Find where the given text appears and provide that cell's center as (X, Y) coordinate. 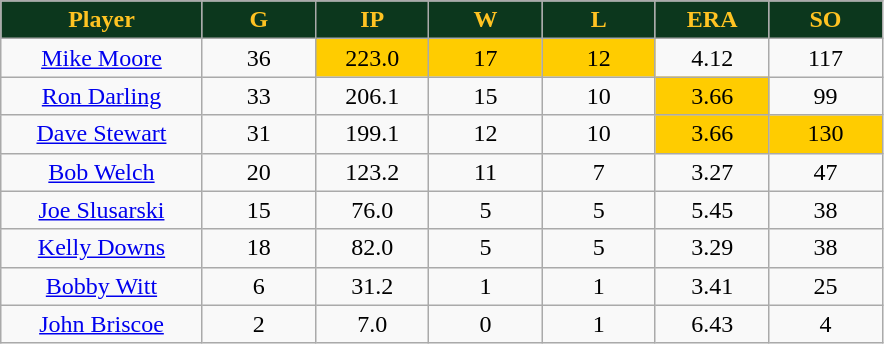
123.2 (372, 172)
3.29 (712, 248)
31.2 (372, 286)
18 (258, 248)
6 (258, 286)
SO (826, 20)
99 (826, 96)
3.41 (712, 286)
4.12 (712, 58)
Bob Welch (102, 172)
76.0 (372, 210)
Kelly Downs (102, 248)
L (598, 20)
2 (258, 324)
Joe Slusarski (102, 210)
117 (826, 58)
6.43 (712, 324)
20 (258, 172)
Bobby Witt (102, 286)
33 (258, 96)
7.0 (372, 324)
17 (486, 58)
IP (372, 20)
3.27 (712, 172)
199.1 (372, 134)
31 (258, 134)
206.1 (372, 96)
223.0 (372, 58)
82.0 (372, 248)
47 (826, 172)
7 (598, 172)
G (258, 20)
4 (826, 324)
11 (486, 172)
ERA (712, 20)
Ron Darling (102, 96)
5.45 (712, 210)
130 (826, 134)
Player (102, 20)
36 (258, 58)
25 (826, 286)
W (486, 20)
Dave Stewart (102, 134)
Mike Moore (102, 58)
0 (486, 324)
John Briscoe (102, 324)
